Extract the (x, y) coordinate from the center of the cell holding the provided text.  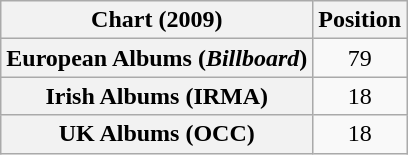
79 (360, 58)
Position (360, 20)
European Albums (Billboard) (157, 58)
Irish Albums (IRMA) (157, 96)
Chart (2009) (157, 20)
UK Albums (OCC) (157, 134)
